For the text-containing cell, return its midpoint in (X, Y) coordinate format. 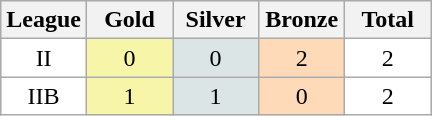
Gold (129, 20)
Total (388, 20)
Bronze (302, 20)
II (44, 58)
Silver (216, 20)
IIB (44, 96)
League (44, 20)
